Return the [x, y] coordinate for the center point of the cell that contains the specified text.  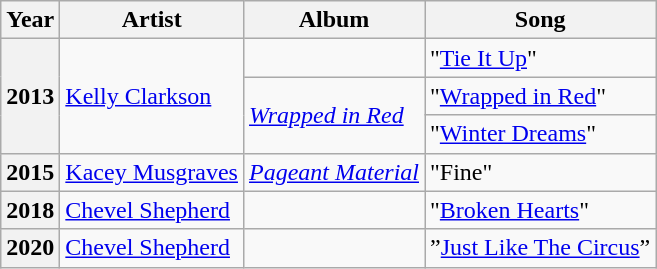
"Fine" [540, 172]
2015 [30, 172]
Kelly Clarkson [152, 96]
"Winter Dreams" [540, 134]
Album [334, 20]
Kacey Musgraves [152, 172]
"Tie It Up" [540, 58]
"Wrapped in Red" [540, 96]
”Just Like The Circus” [540, 248]
"Broken Hearts" [540, 210]
2020 [30, 248]
Pageant Material [334, 172]
2018 [30, 210]
2013 [30, 96]
Wrapped in Red [334, 115]
Year [30, 20]
Song [540, 20]
Artist [152, 20]
